For the text-containing cell, return its midpoint in [X, Y] coordinate format. 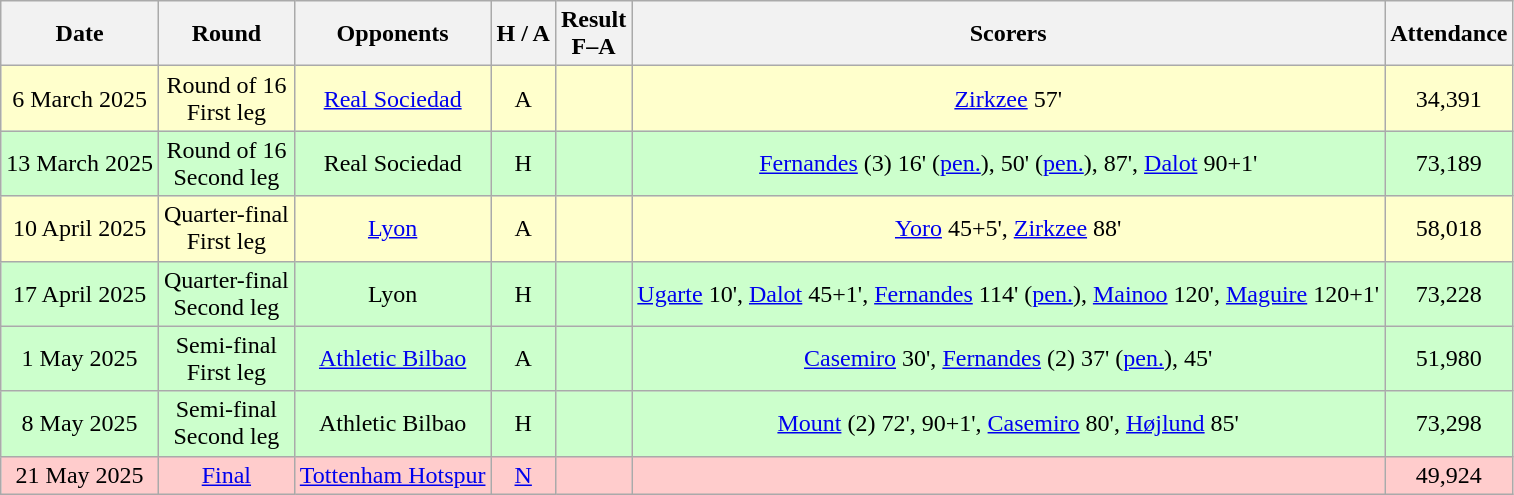
49,924 [1449, 475]
8 May 2025 [80, 424]
73,228 [1449, 294]
Semi-finalFirst leg [226, 358]
Quarter-finalFirst leg [226, 228]
13 March 2025 [80, 164]
6 March 2025 [80, 98]
73,189 [1449, 164]
H / A [523, 34]
Round [226, 34]
Round of 16Second leg [226, 164]
Date [80, 34]
Scorers [1008, 34]
Ugarte 10', Dalot 45+1', Fernandes 114' (pen.), Mainoo 120', Maguire 120+1' [1008, 294]
58,018 [1449, 228]
ResultF–A [593, 34]
51,980 [1449, 358]
Mount (2) 72', 90+1', Casemiro 80', Højlund 85' [1008, 424]
Round of 16First leg [226, 98]
21 May 2025 [80, 475]
N [523, 475]
Attendance [1449, 34]
Opponents [392, 34]
1 May 2025 [80, 358]
Semi-finalSecond leg [226, 424]
Quarter-finalSecond leg [226, 294]
Yoro 45+5', Zirkzee 88' [1008, 228]
10 April 2025 [80, 228]
17 April 2025 [80, 294]
34,391 [1449, 98]
Fernandes (3) 16' (pen.), 50' (pen.), 87', Dalot 90+1' [1008, 164]
Tottenham Hotspur [392, 475]
Casemiro 30', Fernandes (2) 37' (pen.), 45' [1008, 358]
Final [226, 475]
Zirkzee 57' [1008, 98]
73,298 [1449, 424]
